Scan for the cell matching the given text and deliver its [X, Y] coordinate at center. 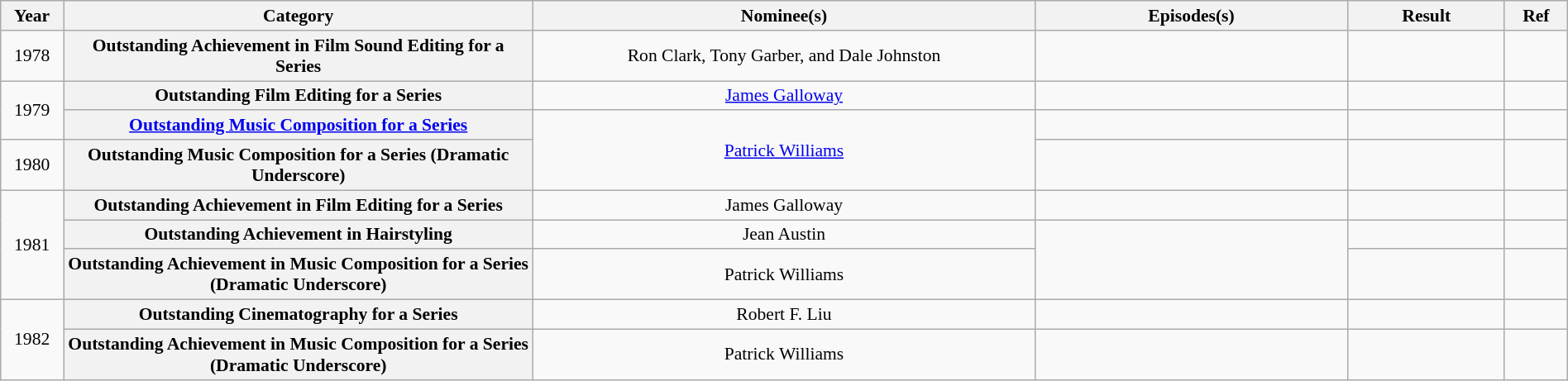
1982 [32, 341]
1978 [32, 56]
1981 [32, 245]
Outstanding Achievement in Film Editing for a Series [299, 205]
Outstanding Achievement in Hairstyling [299, 235]
Outstanding Film Editing for a Series [299, 96]
Outstanding Cinematography for a Series [299, 315]
Outstanding Achievement in Film Sound Editing for a Series [299, 56]
Outstanding Music Composition for a Series [299, 126]
1979 [32, 111]
1980 [32, 165]
Ref [1536, 16]
Episodes(s) [1191, 16]
Ron Clark, Tony Garber, and Dale Johnston [784, 56]
Category [299, 16]
Result [1426, 16]
Outstanding Music Composition for a Series (Dramatic Underscore) [299, 165]
Nominee(s) [784, 16]
Jean Austin [784, 235]
Year [32, 16]
Robert F. Liu [784, 315]
